Provide the (x, y) coordinate of the cell's center where the given text is located.  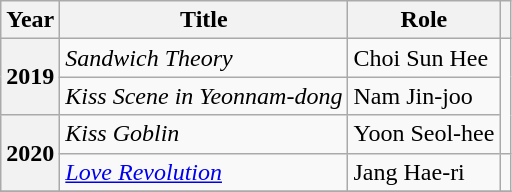
Love Revolution (204, 172)
2019 (30, 77)
Nam Jin-joo (424, 96)
Kiss Goblin (204, 134)
Jang Hae-ri (424, 172)
Year (30, 20)
2020 (30, 153)
Title (204, 20)
Kiss Scene in Yeonnam-dong (204, 96)
Yoon Seol-hee (424, 134)
Sandwich Theory (204, 58)
Choi Sun Hee (424, 58)
Role (424, 20)
